From the cell containing the given text, extract its center point as (X, Y) coordinate. 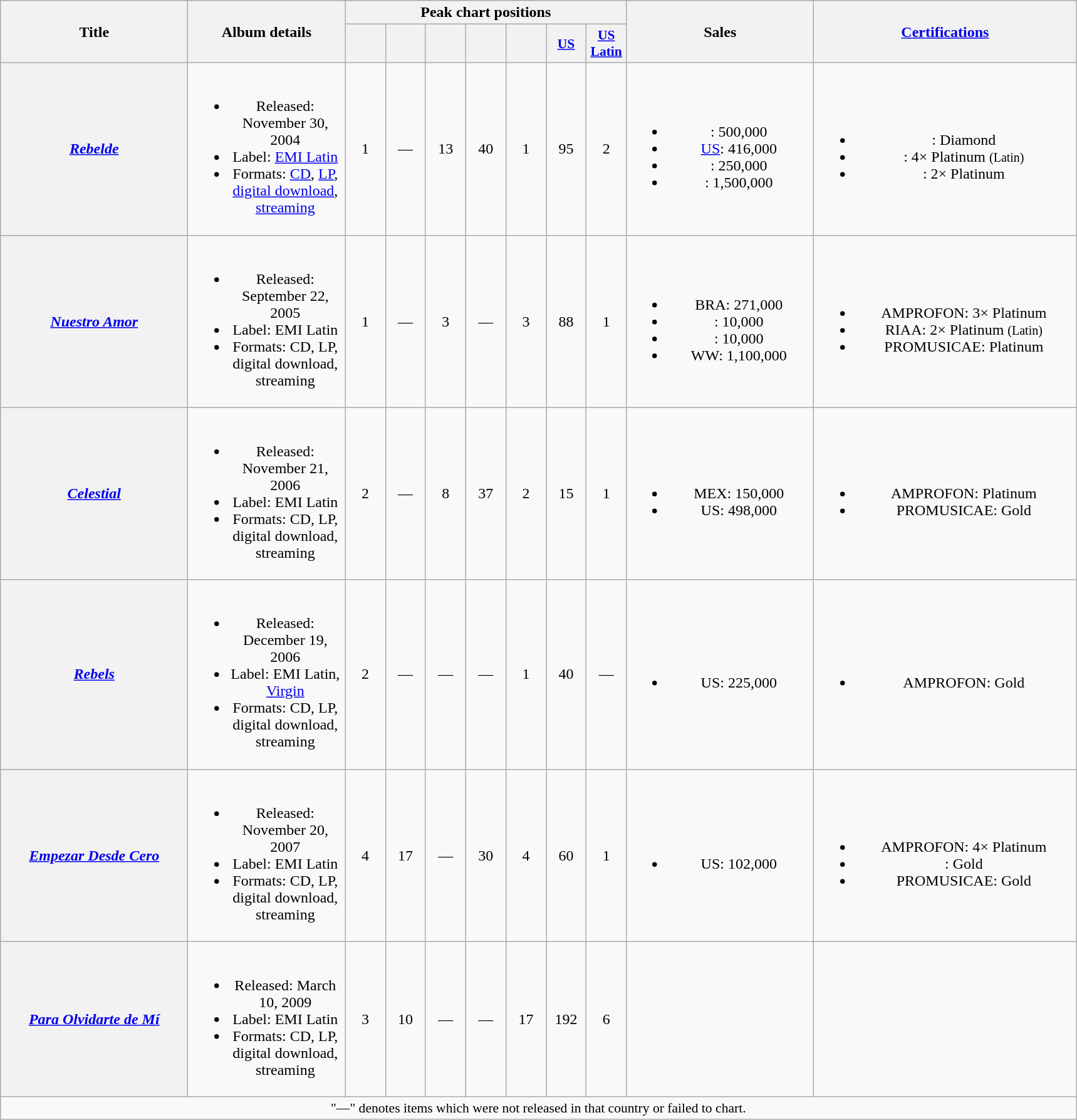
Released: March 10, 2009Label: EMI LatinFormats: CD, LP, digital download, streaming (267, 1019)
BRA: 271,000: 10,000: 10,000WW: 1,100,000 (721, 321)
37 (486, 494)
10 (405, 1019)
Sales (721, 31)
MEX: 150,000US: 498,000 (721, 494)
Certifications (945, 31)
6 (606, 1019)
60 (566, 855)
"—" denotes items which were not released in that country or failed to chart. (539, 1108)
US (566, 44)
15 (566, 494)
13 (445, 149)
8 (445, 494)
: Diamond: 4× Platinum (Latin): 2× Platinum (945, 149)
AMPROFON: 3× PlatinumRIAA: 2× Platinum (Latin)PROMUSICAE: Platinum (945, 321)
Released: November 30, 2004Label: EMI LatinFormats: CD, LP, digital download, streaming (267, 149)
Peak chart positions (486, 13)
Released: November 20, 2007Label: EMI LatinFormats: CD, LP, digital download, streaming (267, 855)
US: 225,000 (721, 674)
Album details (267, 31)
: 500,000US: 416,000: 250,000: 1,500,000 (721, 149)
Released: September 22, 2005Label: EMI LatinFormats: CD, LP, digital download, streaming (267, 321)
95 (566, 149)
USLatin (606, 44)
Nuestro Amor (94, 321)
88 (566, 321)
Para Olvidarte de Mí (94, 1019)
Title (94, 31)
AMPROFON: Gold (945, 674)
Released: December 19, 2006Label: EMI Latin, VirginFormats: CD, LP, digital download, streaming (267, 674)
Rebelde (94, 149)
AMPROFON: 4× Platinum: GoldPROMUSICAE: Gold (945, 855)
Empezar Desde Cero (94, 855)
AMPROFON: PlatinumPROMUSICAE: Gold (945, 494)
192 (566, 1019)
US: 102,000 (721, 855)
Celestial (94, 494)
30 (486, 855)
Rebels (94, 674)
Released: November 21, 2006Label: EMI LatinFormats: CD, LP, digital download, streaming (267, 494)
